Pinpoint the cell where the given text exists, returning its [X, Y] midpoint coordinate. 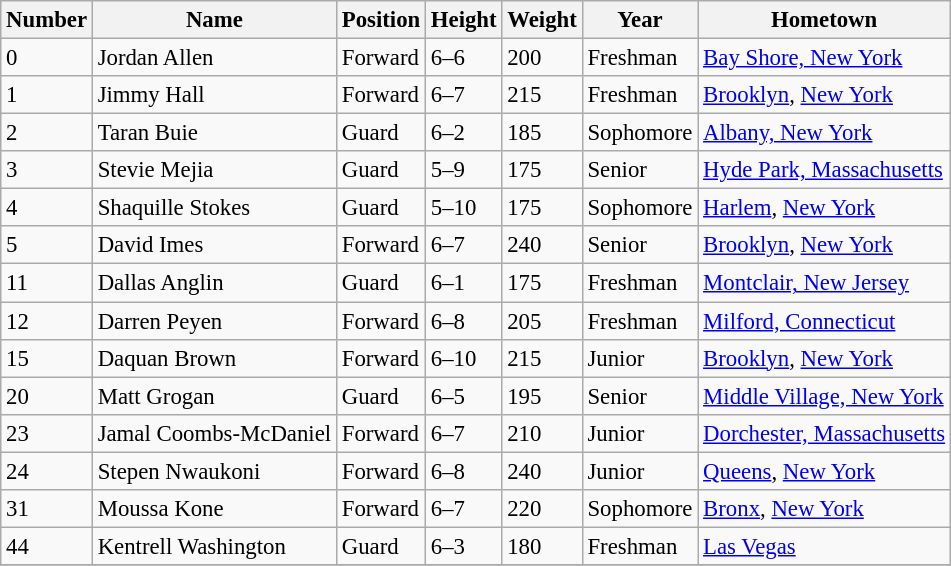
Position [380, 20]
Dallas Anglin [214, 283]
Albany, New York [824, 133]
1 [47, 95]
210 [542, 433]
Darren Peyen [214, 321]
24 [47, 471]
6–5 [464, 396]
23 [47, 433]
6–10 [464, 358]
Bay Shore, New York [824, 58]
200 [542, 58]
Hyde Park, Massachusetts [824, 170]
195 [542, 396]
Number [47, 20]
Year [640, 20]
Daquan Brown [214, 358]
Hometown [824, 20]
Stevie Mejia [214, 170]
185 [542, 133]
Jamal Coombs-McDaniel [214, 433]
4 [47, 208]
Montclair, New Jersey [824, 283]
Height [464, 20]
Milford, Connecticut [824, 321]
6–6 [464, 58]
6–2 [464, 133]
Taran Buie [214, 133]
Las Vegas [824, 546]
6–1 [464, 283]
Dorchester, Massachusetts [824, 433]
20 [47, 396]
3 [47, 170]
205 [542, 321]
Harlem, New York [824, 208]
15 [47, 358]
44 [47, 546]
Middle Village, New York [824, 396]
6–3 [464, 546]
5 [47, 245]
Queens, New York [824, 471]
Bronx, New York [824, 509]
Name [214, 20]
Shaquille Stokes [214, 208]
5–10 [464, 208]
Jimmy Hall [214, 95]
180 [542, 546]
Moussa Kone [214, 509]
12 [47, 321]
0 [47, 58]
5–9 [464, 170]
Weight [542, 20]
31 [47, 509]
11 [47, 283]
Kentrell Washington [214, 546]
220 [542, 509]
Stepen Nwaukoni [214, 471]
Jordan Allen [214, 58]
David Imes [214, 245]
Matt Grogan [214, 396]
2 [47, 133]
